Detect which cell encompasses the target text, then output its [X, Y] center coordinate. 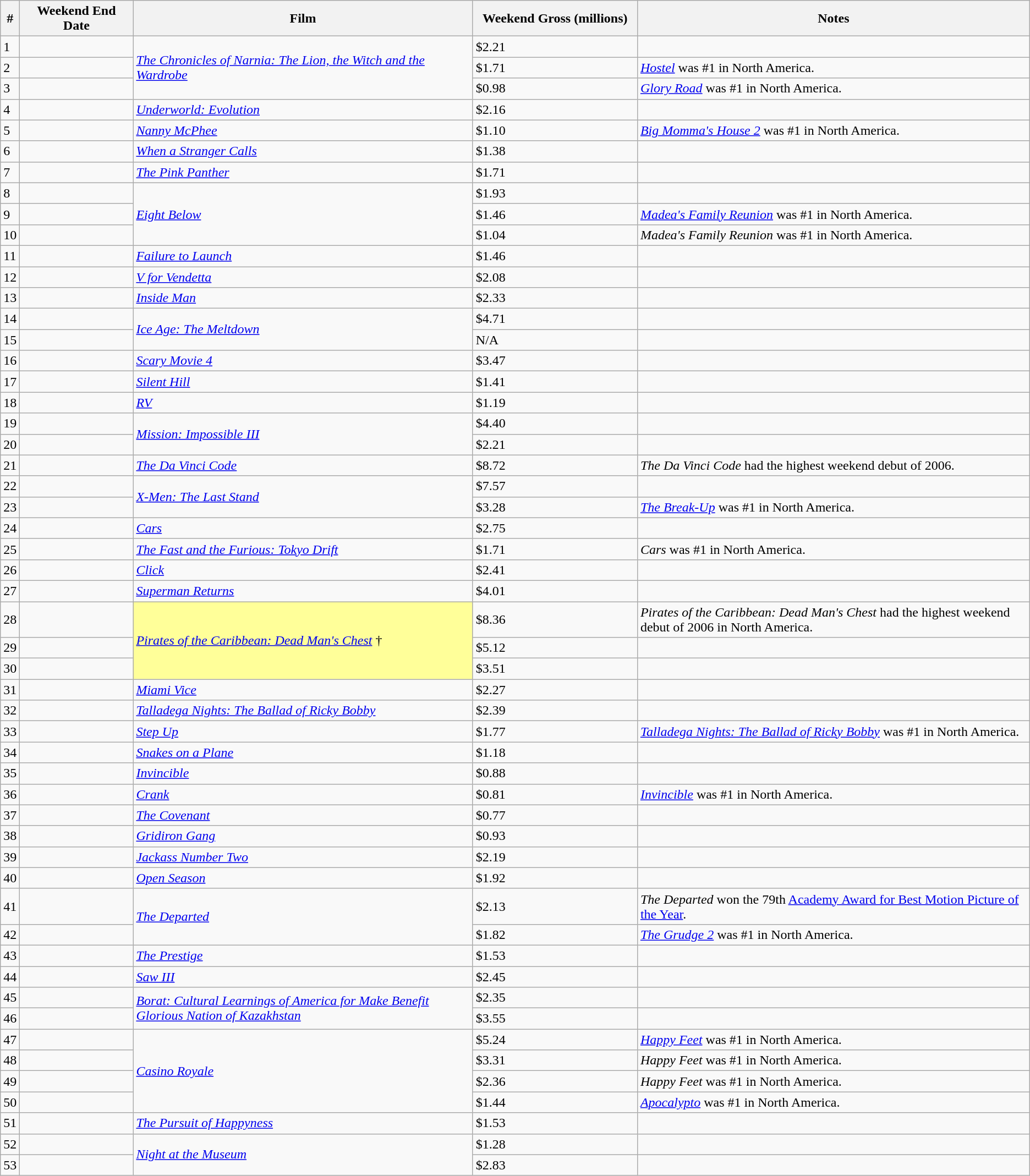
Silent Hill [303, 382]
Glory Road was #1 in North America. [833, 89]
2 [10, 68]
33 [10, 732]
36 [10, 794]
Miami Vice [303, 690]
Pirates of the Caribbean: Dead Man's Chest had the highest weekend debut of 2006 in North America. [833, 619]
Superman Returns [303, 591]
Invincible [303, 773]
The Grudge 2 was #1 in North America. [833, 935]
21 [10, 465]
$0.77 [555, 815]
39 [10, 857]
$3.31 [555, 1060]
$3.28 [555, 507]
6 [10, 151]
$1.28 [555, 1144]
$2.13 [555, 906]
27 [10, 591]
$1.92 [555, 878]
50 [10, 1102]
The Fast and the Furious: Tokyo Drift [303, 549]
$3.47 [555, 361]
$1.41 [555, 382]
$4.71 [555, 319]
38 [10, 836]
$1.19 [555, 403]
Weekend Gross (millions) [555, 19]
34 [10, 752]
$2.45 [555, 976]
Underworld: Evolution [303, 109]
V for Vendetta [303, 277]
$1.10 [555, 130]
Failure to Launch [303, 256]
$5.12 [555, 648]
The Chronicles of Narnia: The Lion, the Witch and the Wardrobe [303, 68]
Talladega Nights: The Ballad of Ricky Bobby [303, 711]
5 [10, 130]
7 [10, 172]
$0.81 [555, 794]
$8.72 [555, 465]
Cars was #1 in North America. [833, 549]
RV [303, 403]
18 [10, 403]
$2.41 [555, 570]
25 [10, 549]
Ice Age: The Meltdown [303, 329]
$2.83 [555, 1165]
$2.36 [555, 1081]
$4.40 [555, 424]
$1.93 [555, 193]
$2.08 [555, 277]
30 [10, 669]
15 [10, 340]
42 [10, 935]
Click [303, 570]
43 [10, 955]
Snakes on a Plane [303, 752]
10 [10, 235]
32 [10, 711]
$2.19 [555, 857]
Weekend End Date [76, 19]
Crank [303, 794]
37 [10, 815]
$2.35 [555, 998]
Mission: Impossible III [303, 434]
49 [10, 1081]
44 [10, 976]
$0.88 [555, 773]
35 [10, 773]
$2.33 [555, 298]
9 [10, 214]
$2.16 [555, 109]
53 [10, 1165]
19 [10, 424]
Apocalypto was #1 in North America. [833, 1102]
8 [10, 193]
$3.51 [555, 669]
22 [10, 486]
Invincible was #1 in North America. [833, 794]
48 [10, 1060]
$1.82 [555, 935]
$8.36 [555, 619]
Pirates of the Caribbean: Dead Man's Chest † [303, 640]
Big Momma's House 2 was #1 in North America. [833, 130]
Step Up [303, 732]
52 [10, 1144]
41 [10, 906]
46 [10, 1019]
Scary Movie 4 [303, 361]
$1.77 [555, 732]
The Prestige [303, 955]
24 [10, 528]
Casino Royale [303, 1071]
3 [10, 89]
N/A [555, 340]
45 [10, 998]
29 [10, 648]
$0.98 [555, 89]
When a Stranger Calls [303, 151]
The Covenant [303, 815]
The Departed [303, 916]
$1.44 [555, 1102]
31 [10, 690]
Saw III [303, 976]
Night at the Museum [303, 1155]
$2.75 [555, 528]
$1.38 [555, 151]
23 [10, 507]
51 [10, 1123]
Inside Man [303, 298]
The Da Vinci Code [303, 465]
1 [10, 47]
26 [10, 570]
13 [10, 298]
$4.01 [555, 591]
The Departed won the 79th Academy Award for Best Motion Picture of the Year. [833, 906]
Open Season [303, 878]
12 [10, 277]
16 [10, 361]
14 [10, 319]
# [10, 19]
$5.24 [555, 1040]
The Pursuit of Happyness [303, 1123]
Gridiron Gang [303, 836]
Hostel was #1 in North America. [833, 68]
17 [10, 382]
$3.55 [555, 1019]
Borat: Cultural Learnings of America for Make Benefit Glorious Nation of Kazakhstan [303, 1008]
The Break-Up was #1 in North America. [833, 507]
47 [10, 1040]
Notes [833, 19]
11 [10, 256]
20 [10, 444]
Film [303, 19]
40 [10, 878]
The Pink Panther [303, 172]
$7.57 [555, 486]
28 [10, 619]
The Da Vinci Code had the highest weekend debut of 2006. [833, 465]
Talladega Nights: The Ballad of Ricky Bobby was #1 in North America. [833, 732]
$1.04 [555, 235]
Cars [303, 528]
Jackass Number Two [303, 857]
$0.93 [555, 836]
X-Men: The Last Stand [303, 497]
$1.18 [555, 752]
Nanny McPhee [303, 130]
$2.39 [555, 711]
Eight Below [303, 214]
4 [10, 109]
$2.27 [555, 690]
